Scan for the cell matching the given text and deliver its [X, Y] coordinate at center. 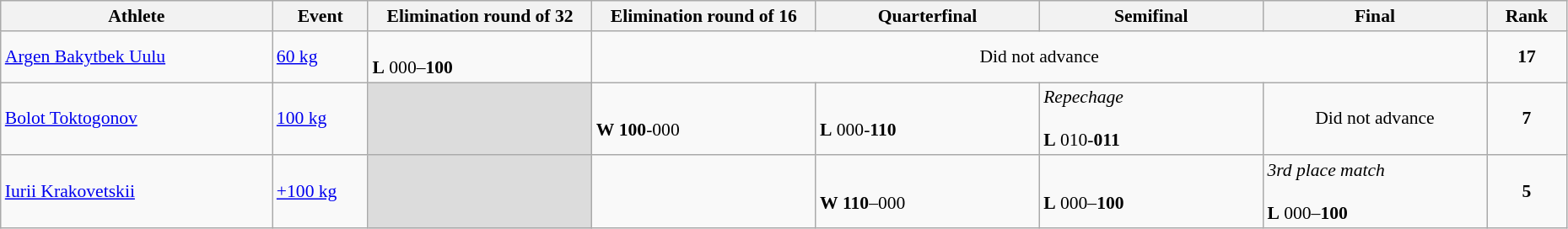
17 [1527, 57]
W 110–000 [928, 192]
7 [1527, 120]
L 000-110 [928, 120]
Bolot Toktogonov [137, 120]
3rd place matchL 000–100 [1375, 192]
Iurii Krakovetskii [137, 192]
Argen Bakytbek Uulu [137, 57]
100 kg [321, 120]
Semifinal [1150, 16]
60 kg [321, 57]
Elimination round of 32 [479, 16]
Quarterfinal [928, 16]
Elimination round of 16 [703, 16]
Event [321, 16]
Rank [1527, 16]
Athlete [137, 16]
5 [1527, 192]
RepechageL 010-011 [1150, 120]
W 100-000 [703, 120]
+100 kg [321, 192]
Final [1375, 16]
